From the cell containing the given text, extract its center point as [X, Y] coordinate. 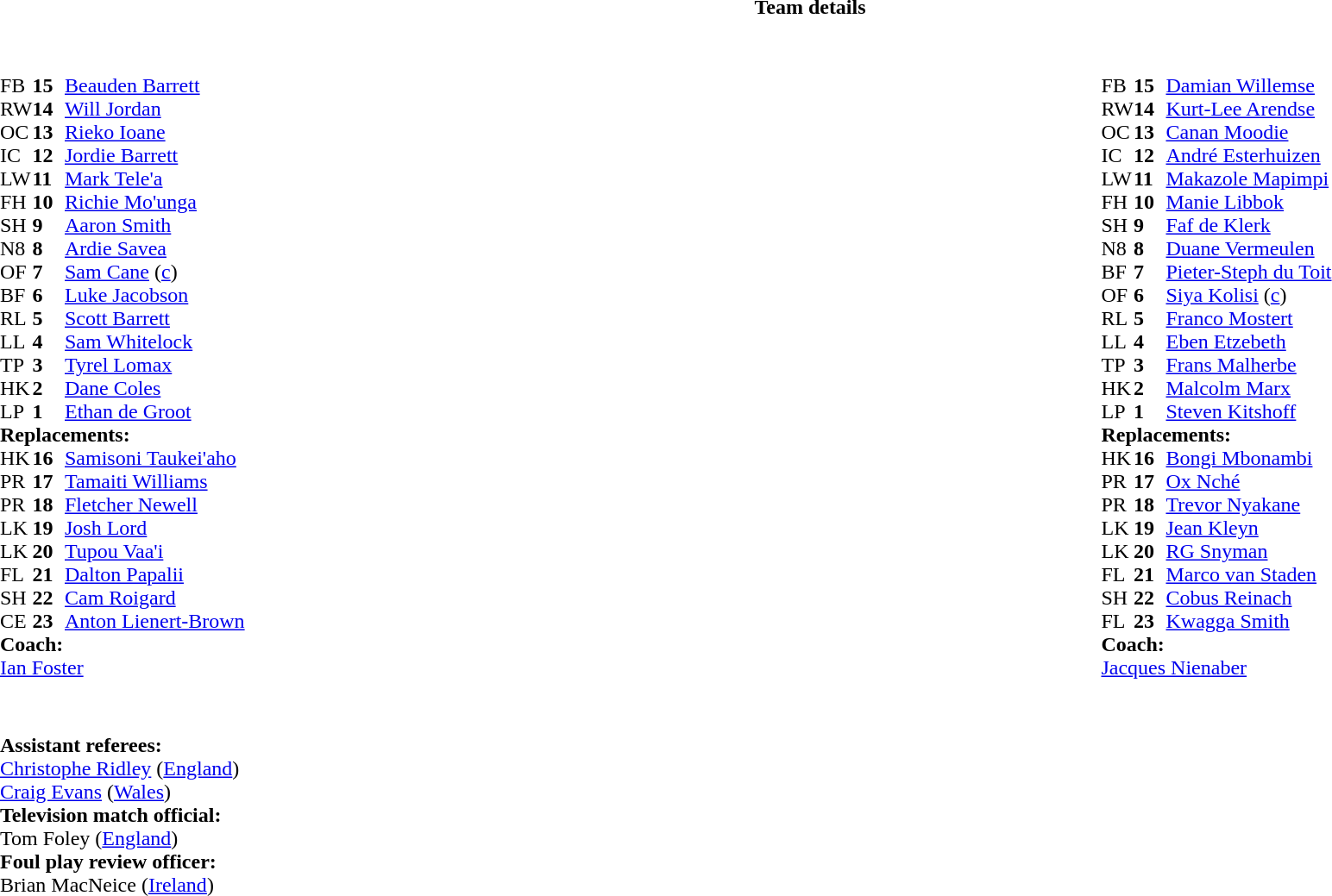
RG Snyman [1248, 552]
Tyrel Lomax [155, 366]
Josh Lord [155, 528]
Sam Cane (c) [155, 273]
Samisoni Taukei'aho [155, 459]
Anton Lienert-Brown [155, 621]
Rieko Ioane [155, 133]
Trevor Nyakane [1248, 505]
Ian Foster [123, 667]
Franco Mostert [1248, 319]
Mark Tele'a [155, 179]
Manie Libbok [1248, 202]
Aaron Smith [155, 226]
Cam Roigard [155, 598]
Ox Nché [1248, 481]
Bongi Mbonambi [1248, 459]
Tupou Vaa'i [155, 552]
Frans Malherbe [1248, 366]
Ardie Savea [155, 248]
Duane Vermeulen [1248, 248]
Beauden Barrett [155, 86]
Richie Mo'unga [155, 202]
Sam Whitelock [155, 341]
Kurt-Lee Arendse [1248, 109]
Cobus Reinach [1248, 598]
André Esterhuizen [1248, 155]
Luke Jacobson [155, 295]
Makazole Mapimpi [1248, 179]
Canan Moodie [1248, 133]
Jordie Barrett [155, 155]
Siya Kolisi (c) [1248, 295]
Jacques Nienaber [1216, 667]
Damian Willemse [1248, 86]
Fletcher Newell [155, 505]
Faf de Klerk [1248, 226]
Tamaiti Williams [155, 481]
CE [16, 621]
Jean Kleyn [1248, 528]
Marco van Staden [1248, 574]
Dalton Papalii [155, 574]
Eben Etzebeth [1248, 341]
Pieter-Steph du Toit [1248, 273]
Malcolm Marx [1248, 388]
Scott Barrett [155, 319]
Kwagga Smith [1248, 621]
Steven Kitshoff [1248, 412]
Ethan de Groot [155, 412]
Dane Coles [155, 388]
Will Jordan [155, 109]
